From the cell containing the given text, extract its center point as [X, Y] coordinate. 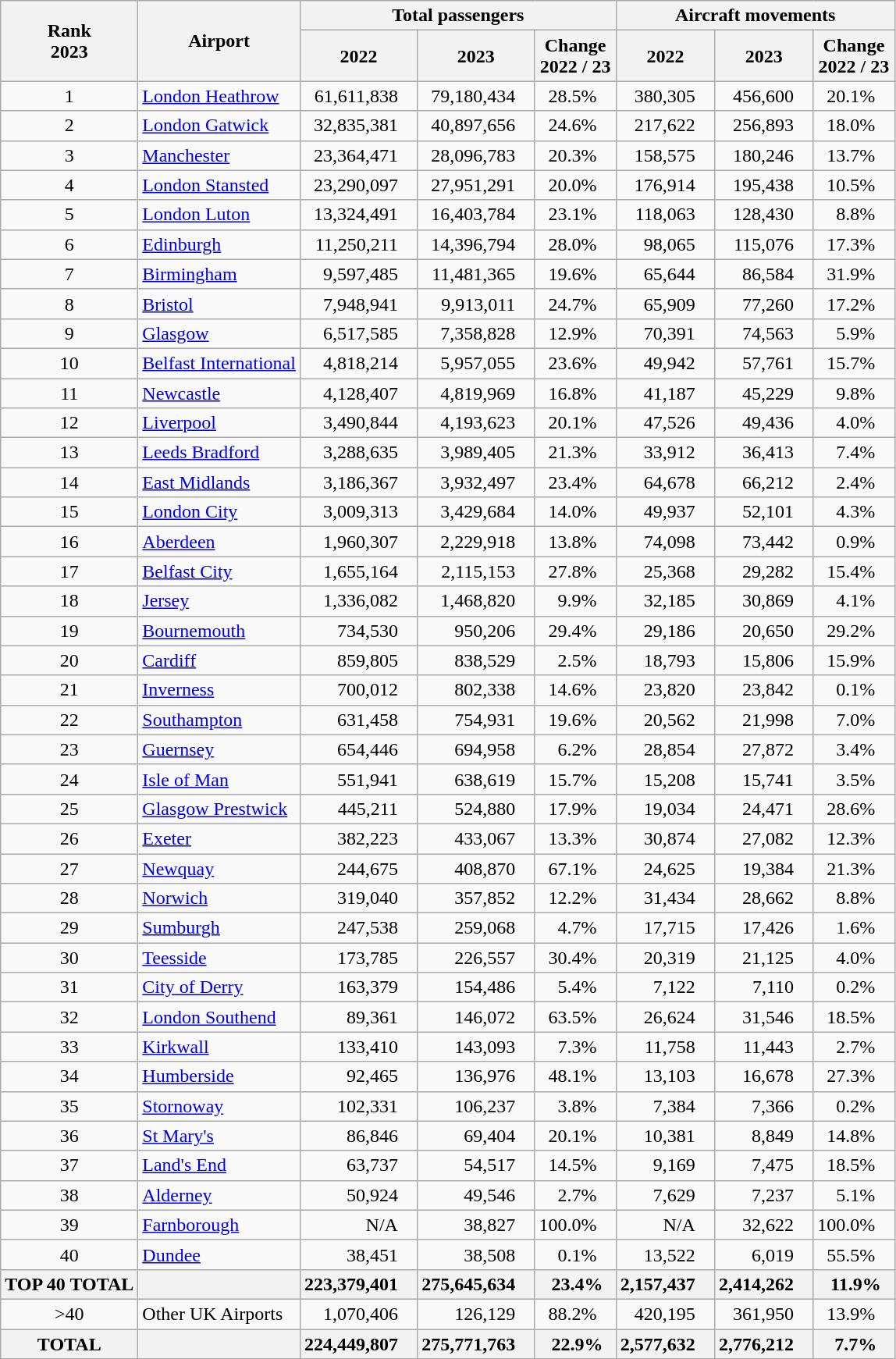
5 [69, 215]
7 [69, 274]
Land's End [219, 1165]
12 [69, 423]
Inverness [219, 690]
10.5% [854, 185]
3,429,684 [476, 512]
11 [69, 393]
Belfast International [219, 363]
30,874 [665, 838]
23,820 [665, 690]
31,546 [764, 1017]
Alderney [219, 1195]
29.4% [575, 631]
143,093 [476, 1047]
13.9% [854, 1314]
694,958 [476, 749]
22.9% [575, 1343]
2,577,632 [665, 1343]
13,324,491 [358, 215]
6 [69, 244]
1,070,406 [358, 1314]
69,404 [476, 1136]
754,931 [476, 720]
3 [69, 155]
12.2% [575, 898]
700,012 [358, 690]
East Midlands [219, 482]
77,260 [764, 304]
18.0% [854, 126]
445,211 [358, 809]
6.2% [575, 749]
15,806 [764, 660]
32,185 [665, 601]
24,625 [665, 869]
23.6% [575, 363]
32,622 [764, 1225]
9,913,011 [476, 304]
23,290,097 [358, 185]
15.9% [854, 660]
1,468,820 [476, 601]
>40 [69, 1314]
Guernsey [219, 749]
1,336,082 [358, 601]
36,413 [764, 453]
4.1% [854, 601]
380,305 [665, 96]
2,157,437 [665, 1284]
5.1% [854, 1195]
22 [69, 720]
9.9% [575, 601]
25,368 [665, 571]
420,195 [665, 1314]
Aberdeen [219, 542]
61,611,838 [358, 96]
Bristol [219, 304]
7,366 [764, 1106]
2.4% [854, 482]
319,040 [358, 898]
London Luton [219, 215]
15.4% [854, 571]
14.5% [575, 1165]
86,846 [358, 1136]
London Heathrow [219, 96]
7.4% [854, 453]
16,678 [764, 1076]
7.7% [854, 1343]
13,522 [665, 1254]
Exeter [219, 838]
50,924 [358, 1195]
35 [69, 1106]
163,379 [358, 987]
2,115,153 [476, 571]
3,490,844 [358, 423]
136,976 [476, 1076]
St Mary's [219, 1136]
5,957,055 [476, 363]
London Stansted [219, 185]
36 [69, 1136]
2,414,262 [764, 1284]
32,835,381 [358, 126]
88.2% [575, 1314]
11,250,211 [358, 244]
28.6% [854, 809]
3.5% [854, 779]
1,960,307 [358, 542]
Isle of Man [219, 779]
64,678 [665, 482]
7,629 [665, 1195]
7,122 [665, 987]
57,761 [764, 363]
14 [69, 482]
37 [69, 1165]
223,379,401 [358, 1284]
28.0% [575, 244]
Bournemouth [219, 631]
226,557 [476, 958]
3.8% [575, 1106]
3,932,497 [476, 482]
13 [69, 453]
98,065 [665, 244]
47,526 [665, 423]
63,737 [358, 1165]
3,186,367 [358, 482]
6,019 [764, 1254]
275,645,634 [476, 1284]
38 [69, 1195]
Airport [219, 41]
433,067 [476, 838]
5.9% [854, 333]
Teesside [219, 958]
0.9% [854, 542]
382,223 [358, 838]
26 [69, 838]
21,125 [764, 958]
29,282 [764, 571]
Other UK Airports [219, 1314]
275,771,763 [476, 1343]
City of Derry [219, 987]
7,948,941 [358, 304]
176,914 [665, 185]
12.3% [854, 838]
19 [69, 631]
17 [69, 571]
London City [219, 512]
106,237 [476, 1106]
20.0% [575, 185]
19,034 [665, 809]
357,852 [476, 898]
154,486 [476, 987]
6,517,585 [358, 333]
12.9% [575, 333]
54,517 [476, 1165]
39 [69, 1225]
Norwich [219, 898]
4,819,969 [476, 393]
27 [69, 869]
102,331 [358, 1106]
13,103 [665, 1076]
27.8% [575, 571]
10 [69, 363]
158,575 [665, 155]
247,538 [358, 928]
66,212 [764, 482]
London Gatwick [219, 126]
244,675 [358, 869]
29.2% [854, 631]
79,180,434 [476, 96]
524,880 [476, 809]
Glasgow Prestwick [219, 809]
9,169 [665, 1165]
63.5% [575, 1017]
551,941 [358, 779]
52,101 [764, 512]
Stornoway [219, 1106]
195,438 [764, 185]
3.4% [854, 749]
89,361 [358, 1017]
14.8% [854, 1136]
28,854 [665, 749]
638,619 [476, 779]
TOP 40 TOTAL [69, 1284]
20.3% [575, 155]
38,508 [476, 1254]
48.1% [575, 1076]
631,458 [358, 720]
28.5% [575, 96]
133,410 [358, 1047]
25 [69, 809]
17,715 [665, 928]
180,246 [764, 155]
802,338 [476, 690]
654,446 [358, 749]
45,229 [764, 393]
23,364,471 [358, 155]
38,451 [358, 1254]
Manchester [219, 155]
Total passengers [457, 16]
18 [69, 601]
73,442 [764, 542]
92,465 [358, 1076]
11,758 [665, 1047]
3,009,313 [358, 512]
456,600 [764, 96]
9 [69, 333]
11,443 [764, 1047]
1,655,164 [358, 571]
173,785 [358, 958]
24.7% [575, 304]
4.7% [575, 928]
19,384 [764, 869]
20,650 [764, 631]
Liverpool [219, 423]
7.0% [854, 720]
5.4% [575, 987]
21 [69, 690]
27,082 [764, 838]
118,063 [665, 215]
Farnborough [219, 1225]
408,870 [476, 869]
4,818,214 [358, 363]
28,096,783 [476, 155]
1 [69, 96]
10,381 [665, 1136]
31 [69, 987]
7,237 [764, 1195]
Leeds Bradford [219, 453]
7,358,828 [476, 333]
49,937 [665, 512]
13.3% [575, 838]
Newquay [219, 869]
38,827 [476, 1225]
23.1% [575, 215]
16.8% [575, 393]
41,187 [665, 393]
32 [69, 1017]
67.1% [575, 869]
224,449,807 [358, 1343]
2.5% [575, 660]
Belfast City [219, 571]
3,989,405 [476, 453]
Southampton [219, 720]
15 [69, 512]
74,563 [764, 333]
14.6% [575, 690]
24.6% [575, 126]
11,481,365 [476, 274]
74,098 [665, 542]
146,072 [476, 1017]
TOTAL [69, 1343]
29,186 [665, 631]
11.9% [854, 1284]
30,869 [764, 601]
40,897,656 [476, 126]
4.3% [854, 512]
Birmingham [219, 274]
Rank2023 [69, 41]
859,805 [358, 660]
14,396,794 [476, 244]
27,872 [764, 749]
23 [69, 749]
361,950 [764, 1314]
Cardiff [219, 660]
20,562 [665, 720]
24,471 [764, 809]
31,434 [665, 898]
27.3% [854, 1076]
2,776,212 [764, 1343]
126,129 [476, 1314]
23,842 [764, 690]
7,475 [764, 1165]
34 [69, 1076]
838,529 [476, 660]
49,942 [665, 363]
4,193,623 [476, 423]
20 [69, 660]
24 [69, 779]
3,288,635 [358, 453]
20,319 [665, 958]
Humberside [219, 1076]
15,741 [764, 779]
49,546 [476, 1195]
Newcastle [219, 393]
17.3% [854, 244]
London Southend [219, 1017]
1.6% [854, 928]
259,068 [476, 928]
7,110 [764, 987]
17.2% [854, 304]
8,849 [764, 1136]
Dundee [219, 1254]
33,912 [665, 453]
18,793 [665, 660]
950,206 [476, 631]
115,076 [764, 244]
13.8% [575, 542]
65,644 [665, 274]
9,597,485 [358, 274]
734,530 [358, 631]
256,893 [764, 126]
Sumburgh [219, 928]
70,391 [665, 333]
28 [69, 898]
31.9% [854, 274]
16 [69, 542]
4,128,407 [358, 393]
26,624 [665, 1017]
17.9% [575, 809]
33 [69, 1047]
8 [69, 304]
49,436 [764, 423]
Aircraft movements [756, 16]
17,426 [764, 928]
14.0% [575, 512]
7.3% [575, 1047]
7,384 [665, 1106]
55.5% [854, 1254]
30.4% [575, 958]
40 [69, 1254]
21,998 [764, 720]
2 [69, 126]
15,208 [665, 779]
30 [69, 958]
27,951,291 [476, 185]
Kirkwall [219, 1047]
4 [69, 185]
Edinburgh [219, 244]
2,229,918 [476, 542]
128,430 [764, 215]
217,622 [665, 126]
16,403,784 [476, 215]
Jersey [219, 601]
9.8% [854, 393]
65,909 [665, 304]
29 [69, 928]
Glasgow [219, 333]
28,662 [764, 898]
86,584 [764, 274]
13.7% [854, 155]
